Determine the (x, y) coordinate at the center of the cell enclosing the given text.  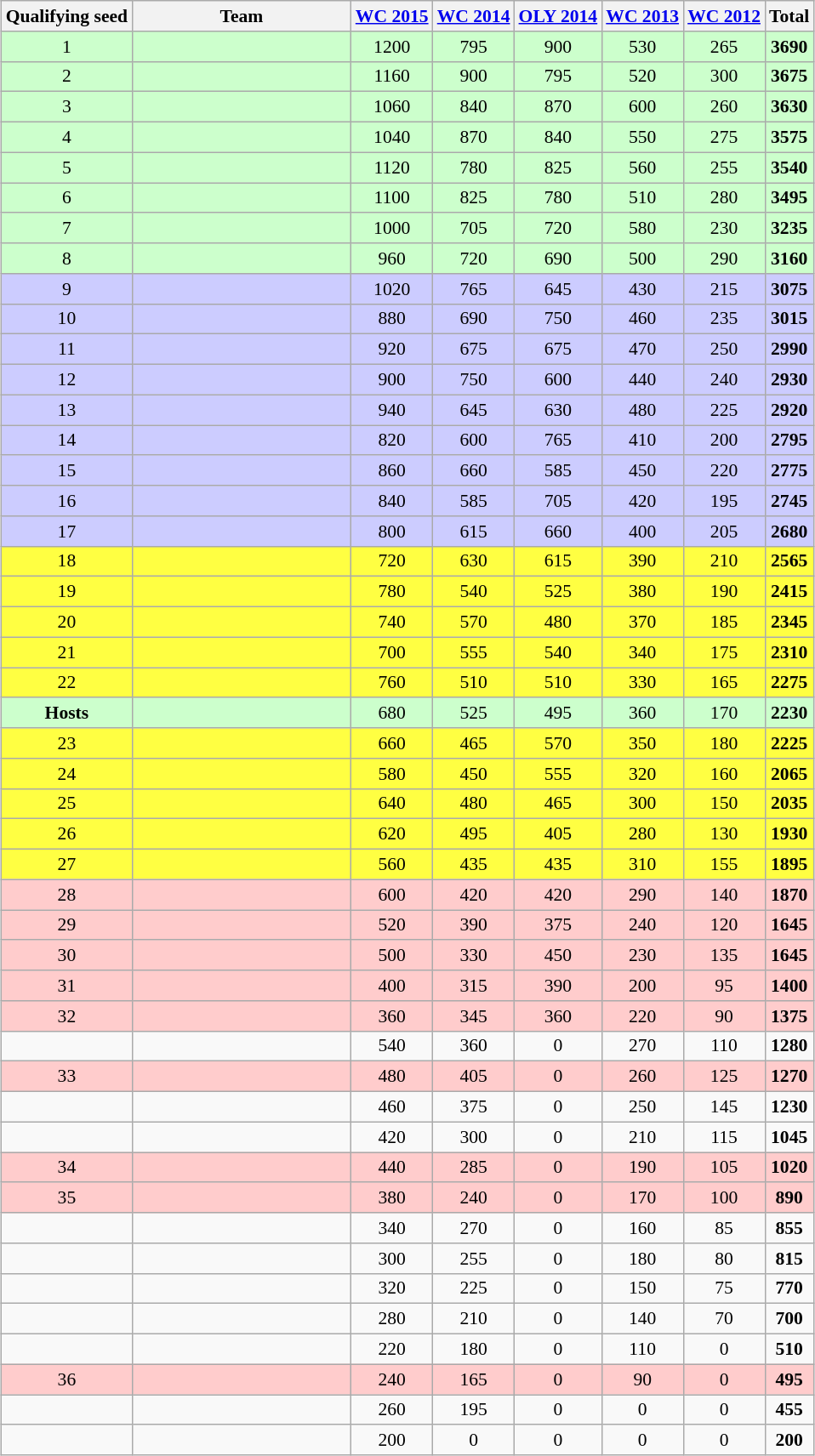
3495 (789, 198)
WC 2014 (474, 16)
26 (66, 834)
890 (789, 1198)
15 (66, 471)
5 (66, 168)
33 (66, 1077)
25 (66, 804)
285 (474, 1168)
3675 (789, 77)
3015 (789, 319)
8 (66, 259)
80 (724, 1259)
105 (724, 1168)
1 (66, 47)
1040 (392, 138)
3 (66, 107)
14 (66, 441)
100 (724, 1198)
75 (724, 1288)
120 (724, 925)
2225 (789, 743)
2065 (789, 774)
740 (392, 623)
960 (392, 259)
6 (66, 198)
1200 (392, 47)
215 (724, 289)
410 (642, 441)
2310 (789, 652)
680 (392, 714)
470 (642, 350)
2920 (789, 410)
2415 (789, 592)
155 (724, 865)
9 (66, 289)
28 (66, 895)
820 (392, 441)
620 (392, 834)
12 (66, 380)
19 (66, 592)
310 (642, 865)
13 (66, 410)
1060 (392, 107)
2230 (789, 714)
940 (392, 410)
350 (642, 743)
145 (724, 1107)
455 (789, 1410)
22 (66, 683)
430 (642, 289)
860 (392, 471)
370 (642, 623)
1045 (789, 1137)
2795 (789, 441)
32 (66, 1016)
3690 (789, 47)
770 (789, 1288)
1400 (789, 986)
185 (724, 623)
10 (66, 319)
1230 (789, 1107)
Total (789, 16)
3235 (789, 229)
85 (724, 1228)
34 (66, 1168)
3575 (789, 138)
35 (66, 1198)
Qualifying seed (66, 16)
2680 (789, 532)
2745 (789, 501)
2775 (789, 471)
115 (724, 1137)
880 (392, 319)
2990 (789, 350)
275 (724, 138)
21 (66, 652)
125 (724, 1077)
1100 (392, 198)
Hosts (66, 714)
3630 (789, 107)
1270 (789, 1077)
27 (66, 865)
3160 (789, 259)
855 (789, 1228)
36 (66, 1379)
175 (724, 652)
1375 (789, 1016)
23 (66, 743)
3540 (789, 168)
29 (66, 925)
760 (392, 683)
1870 (789, 895)
7 (66, 229)
2345 (789, 623)
WC 2013 (642, 16)
70 (724, 1319)
20 (66, 623)
2565 (789, 561)
OLY 2014 (558, 16)
Team (242, 16)
11 (66, 350)
17 (66, 532)
135 (724, 956)
30 (66, 956)
205 (724, 532)
1280 (789, 1046)
800 (392, 532)
WC 2012 (724, 16)
2275 (789, 683)
1160 (392, 77)
1120 (392, 168)
640 (392, 804)
1895 (789, 865)
31 (66, 986)
24 (66, 774)
920 (392, 350)
2035 (789, 804)
815 (789, 1259)
1000 (392, 229)
235 (724, 319)
1930 (789, 834)
3075 (789, 289)
550 (642, 138)
16 (66, 501)
18 (66, 561)
265 (724, 47)
95 (724, 986)
345 (474, 1016)
530 (642, 47)
WC 2015 (392, 16)
2930 (789, 380)
4 (66, 138)
130 (724, 834)
315 (474, 986)
2 (66, 77)
